Provide the (x, y) coordinate of the cell's center where the given text is located.  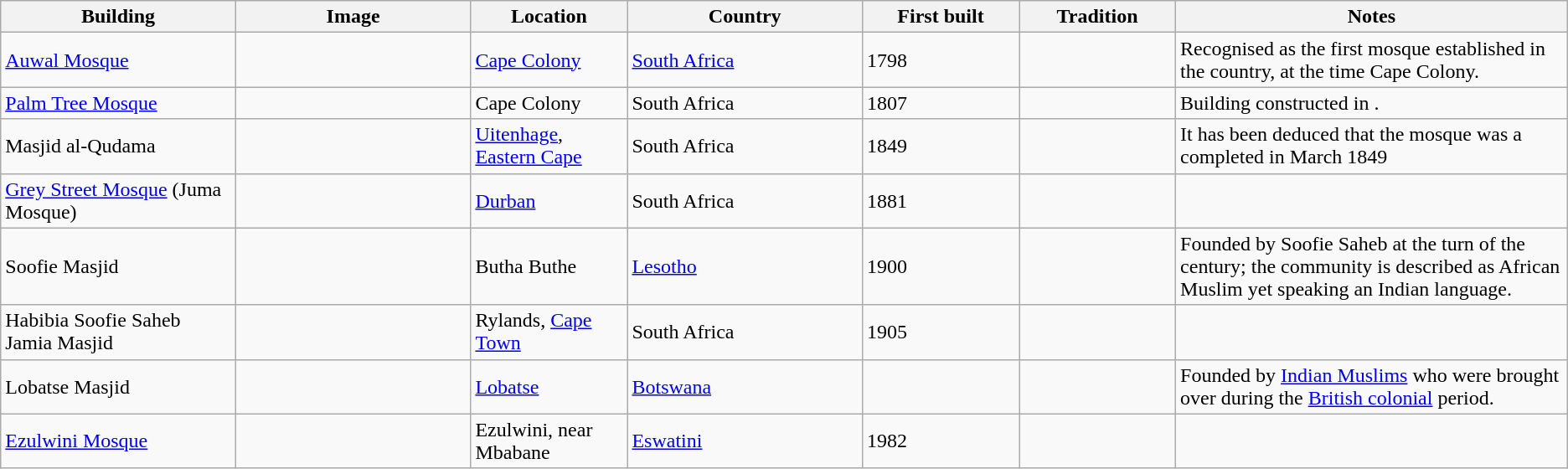
Tradition (1097, 17)
1807 (940, 103)
Location (549, 17)
Botswana (745, 387)
Lobatse Masjid (119, 387)
Soofie Masjid (119, 266)
Grey Street Mosque (Juma Mosque) (119, 201)
Country (745, 17)
First built (940, 17)
1849 (940, 146)
Lobatse (549, 387)
1905 (940, 332)
Building constructed in . (1372, 103)
1900 (940, 266)
Butha Buthe (549, 266)
Habibia Soofie Saheb Jamia Masjid (119, 332)
Recognised as the first mosque established in the country, at the time Cape Colony. (1372, 60)
Founded by Soofie Saheb at the turn of the century; the community is described as African Muslim yet speaking an Indian language. (1372, 266)
Ezulwini Mosque (119, 441)
Uitenhage, Eastern Cape (549, 146)
Auwal Mosque (119, 60)
Palm Tree Mosque (119, 103)
1982 (940, 441)
Ezulwini, near Mbabane (549, 441)
Rylands, Cape Town (549, 332)
1881 (940, 201)
1798 (940, 60)
Durban (549, 201)
It has been deduced that the mosque was a completed in March 1849 (1372, 146)
Masjid al-Qudama (119, 146)
Eswatini (745, 441)
Founded by Indian Muslims who were brought over during the British colonial period. (1372, 387)
Image (353, 17)
Notes (1372, 17)
Building (119, 17)
Lesotho (745, 266)
